From the cell containing the given text, extract its center point as [X, Y] coordinate. 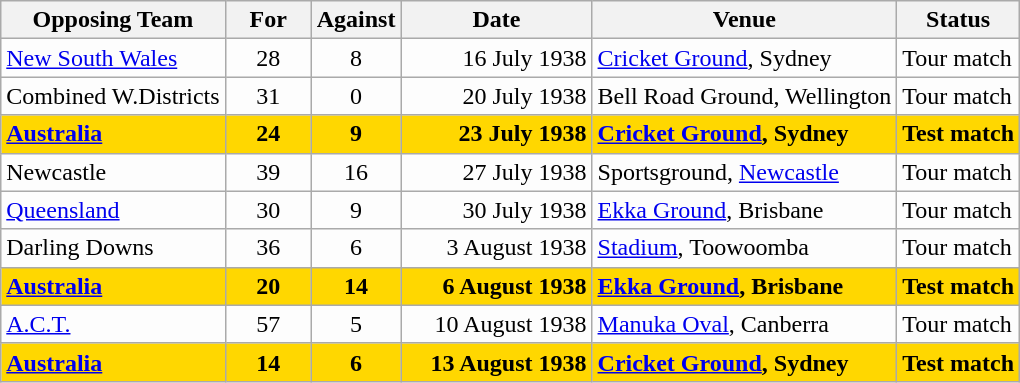
Manuka Oval, Canberra [744, 324]
Bell Road Ground, Wellington [744, 96]
New South Wales [113, 58]
24 [268, 134]
39 [268, 172]
6 August 1938 [496, 286]
31 [268, 96]
10 August 1938 [496, 324]
Opposing Team [113, 20]
28 [268, 58]
20 July 1938 [496, 96]
Sportsground, Newcastle [744, 172]
A.C.T. [113, 324]
For [268, 20]
27 July 1938 [496, 172]
0 [356, 96]
Queensland [113, 210]
Date [496, 20]
Against [356, 20]
3 August 1938 [496, 248]
Status [958, 20]
8 [356, 58]
36 [268, 248]
20 [268, 286]
30 [268, 210]
Venue [744, 20]
57 [268, 324]
23 July 1938 [496, 134]
16 July 1938 [496, 58]
Stadium, Toowoomba [744, 248]
Combined W.Districts [113, 96]
5 [356, 324]
Darling Downs [113, 248]
Newcastle [113, 172]
30 July 1938 [496, 210]
16 [356, 172]
13 August 1938 [496, 362]
